Return the [X, Y] coordinate for the center point of the cell that contains the specified text.  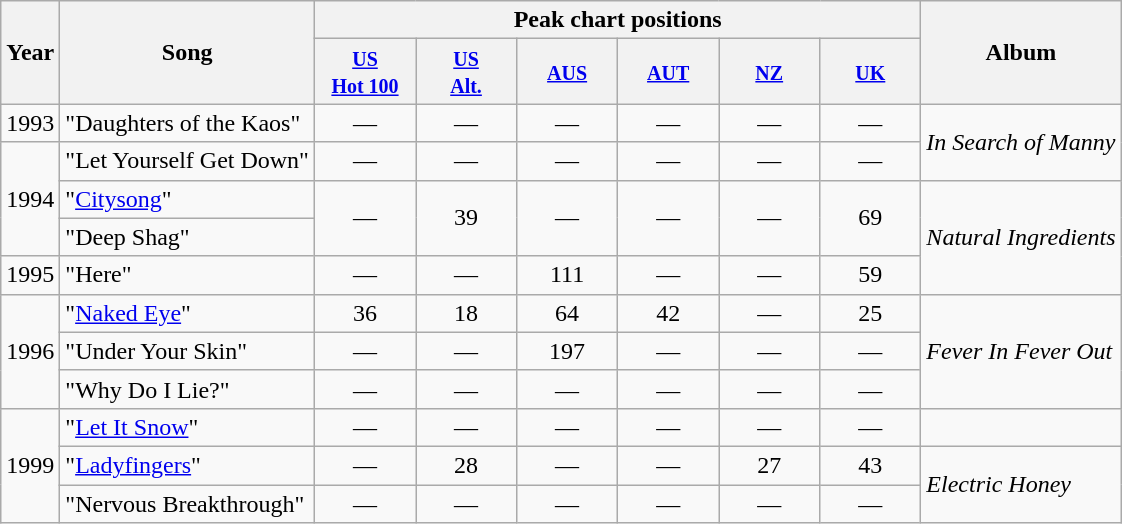
69 [870, 218]
"Nervous Breakthrough" [188, 503]
28 [466, 465]
Album [1021, 52]
"Under Your Skin" [188, 351]
"Citysong" [188, 199]
"Naked Eye" [188, 313]
In Search of Manny [1021, 142]
42 [668, 313]
1999 [30, 465]
27 [770, 465]
AUS [568, 72]
"Daughters of the Kaos" [188, 123]
1995 [30, 275]
"Let Yourself Get Down" [188, 161]
36 [364, 313]
43 [870, 465]
1994 [30, 199]
197 [568, 351]
1996 [30, 351]
64 [568, 313]
Song [188, 52]
Peak chart positions [617, 20]
"Why Do I Lie?" [188, 389]
"Let It Snow" [188, 427]
Fever In Fever Out [1021, 351]
111 [568, 275]
25 [870, 313]
39 [466, 218]
USHot 100 [364, 72]
"Here" [188, 275]
"Deep Shag" [188, 237]
"Ladyfingers" [188, 465]
18 [466, 313]
AUT [668, 72]
USAlt. [466, 72]
NZ [770, 72]
59 [870, 275]
UK [870, 72]
Electric Honey [1021, 484]
Natural Ingredients [1021, 237]
Year [30, 52]
1993 [30, 123]
